For the text-containing cell, return its midpoint in [X, Y] coordinate format. 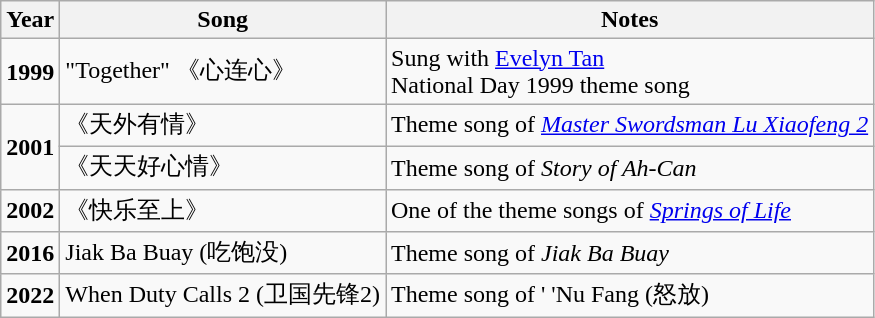
Notes [630, 20]
《天天好心情》 [223, 168]
Theme song of Story of Ah-Can [630, 168]
Theme song of ' 'Nu Fang (怒放) [630, 296]
Jiak Ba Buay (吃饱没) [223, 254]
Year [30, 20]
Theme song of Master Swordsman Lu Xiaofeng 2 [630, 126]
When Duty Calls 2 (卫国先锋2) [223, 296]
Song [223, 20]
One of the theme songs of Springs of Life [630, 210]
2001 [30, 146]
《快乐至上》 [223, 210]
《天外有情》 [223, 126]
Sung with Evelyn TanNational Day 1999 theme song [630, 72]
2022 [30, 296]
2002 [30, 210]
Theme song of Jiak Ba Buay [630, 254]
1999 [30, 72]
2016 [30, 254]
"Together" 《心连心》 [223, 72]
